From the cell containing the given text, extract its center point as [x, y] coordinate. 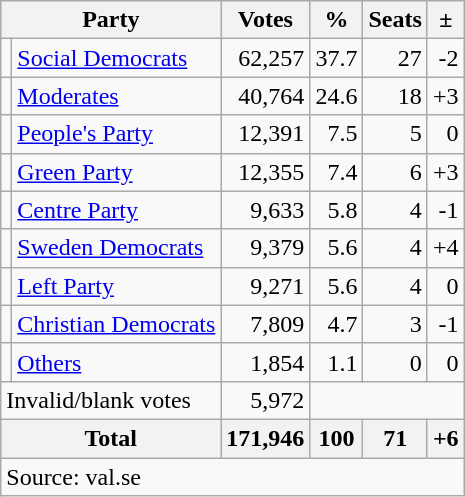
62,257 [266, 58]
12,355 [266, 172]
4.7 [336, 324]
Green Party [116, 172]
5 [395, 134]
7.5 [336, 134]
Invalid/blank votes [111, 400]
9,379 [266, 248]
27 [395, 58]
5,972 [266, 400]
Social Democrats [116, 58]
3 [395, 324]
Sweden Democrats [116, 248]
12,391 [266, 134]
Source: val.se [232, 477]
People's Party [116, 134]
Centre Party [116, 210]
40,764 [266, 96]
± [446, 20]
100 [336, 438]
Christian Democrats [116, 324]
Seats [395, 20]
Others [116, 362]
24.6 [336, 96]
7,809 [266, 324]
1.1 [336, 362]
9,633 [266, 210]
18 [395, 96]
-2 [446, 58]
5.8 [336, 210]
171,946 [266, 438]
37.7 [336, 58]
+4 [446, 248]
% [336, 20]
71 [395, 438]
9,271 [266, 286]
+6 [446, 438]
Moderates [116, 96]
Votes [266, 20]
Left Party [116, 286]
6 [395, 172]
Party [111, 20]
Total [111, 438]
1,854 [266, 362]
7.4 [336, 172]
